Scan for the cell matching the given text and deliver its [X, Y] coordinate at center. 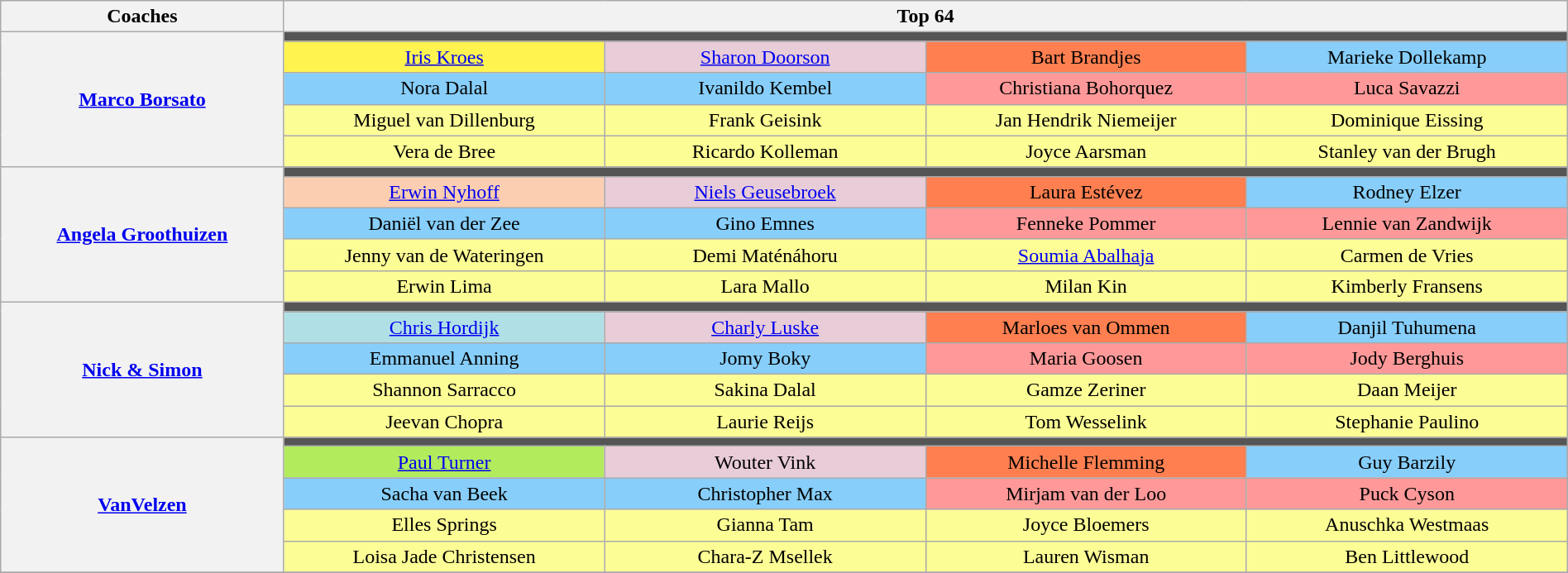
Lauren Wisman [1086, 556]
Jomy Boky [765, 359]
Elles Springs [444, 525]
Ben Littlewood [1407, 556]
Maria Goosen [1086, 359]
Daniël van der Zee [444, 223]
Lennie van Zandwijk [1407, 223]
Demi Maténáhoru [765, 255]
Stephanie Paulino [1407, 422]
Erwin Lima [444, 286]
Mirjam van der Loo [1086, 494]
Jody Berghuis [1407, 359]
Sharon Doorson [765, 57]
Erwin Nyhoff [444, 192]
Luca Savazzi [1407, 88]
Rodney Elzer [1407, 192]
Nora Dalal [444, 88]
Ivanildo Kembel [765, 88]
Emmanuel Anning [444, 359]
Joyce Bloemers [1086, 525]
VanVelzen [142, 504]
Christopher Max [765, 494]
Christiana Bohorquez [1086, 88]
Chara-Z Msellek [765, 556]
Gino Emnes [765, 223]
Jan Hendrik Niemeijer [1086, 120]
Coaches [142, 17]
Iris Kroes [444, 57]
Marco Borsato [142, 99]
Dominique Eissing [1407, 120]
Charly Luske [765, 327]
Paul Turner [444, 462]
Sakina Dalal [765, 390]
Kimberly Fransens [1407, 286]
Guy Barzily [1407, 462]
Marloes van Ommen [1086, 327]
Daan Meijer [1407, 390]
Milan Kin [1086, 286]
Jeevan Chopra [444, 422]
Jenny van de Wateringen [444, 255]
Frank Geisink [765, 120]
Ricardo Kolleman [765, 151]
Gamze Zeriner [1086, 390]
Niels Geusebroek [765, 192]
Joyce Aarsman [1086, 151]
Stanley van der Brugh [1407, 151]
Top 64 [925, 17]
Bart Brandjes [1086, 57]
Lara Mallo [765, 286]
Nick & Simon [142, 369]
Carmen de Vries [1407, 255]
Michelle Flemming [1086, 462]
Tom Wesselink [1086, 422]
Danjil Tuhumena [1407, 327]
Angela Groothuizen [142, 235]
Laura Estévez [1086, 192]
Sacha van Beek [444, 494]
Loisa Jade Christensen [444, 556]
Puck Cyson [1407, 494]
Shannon Sarracco [444, 390]
Chris Hordijk [444, 327]
Laurie Reijs [765, 422]
Wouter Vink [765, 462]
Miguel van Dillenburg [444, 120]
Marieke Dollekamp [1407, 57]
Anuschka Westmaas [1407, 525]
Vera de Bree [444, 151]
Soumia Abalhaja [1086, 255]
Gianna Tam [765, 525]
Fenneke Pommer [1086, 223]
